Pinpoint the cell where the given text exists, returning its (X, Y) midpoint coordinate. 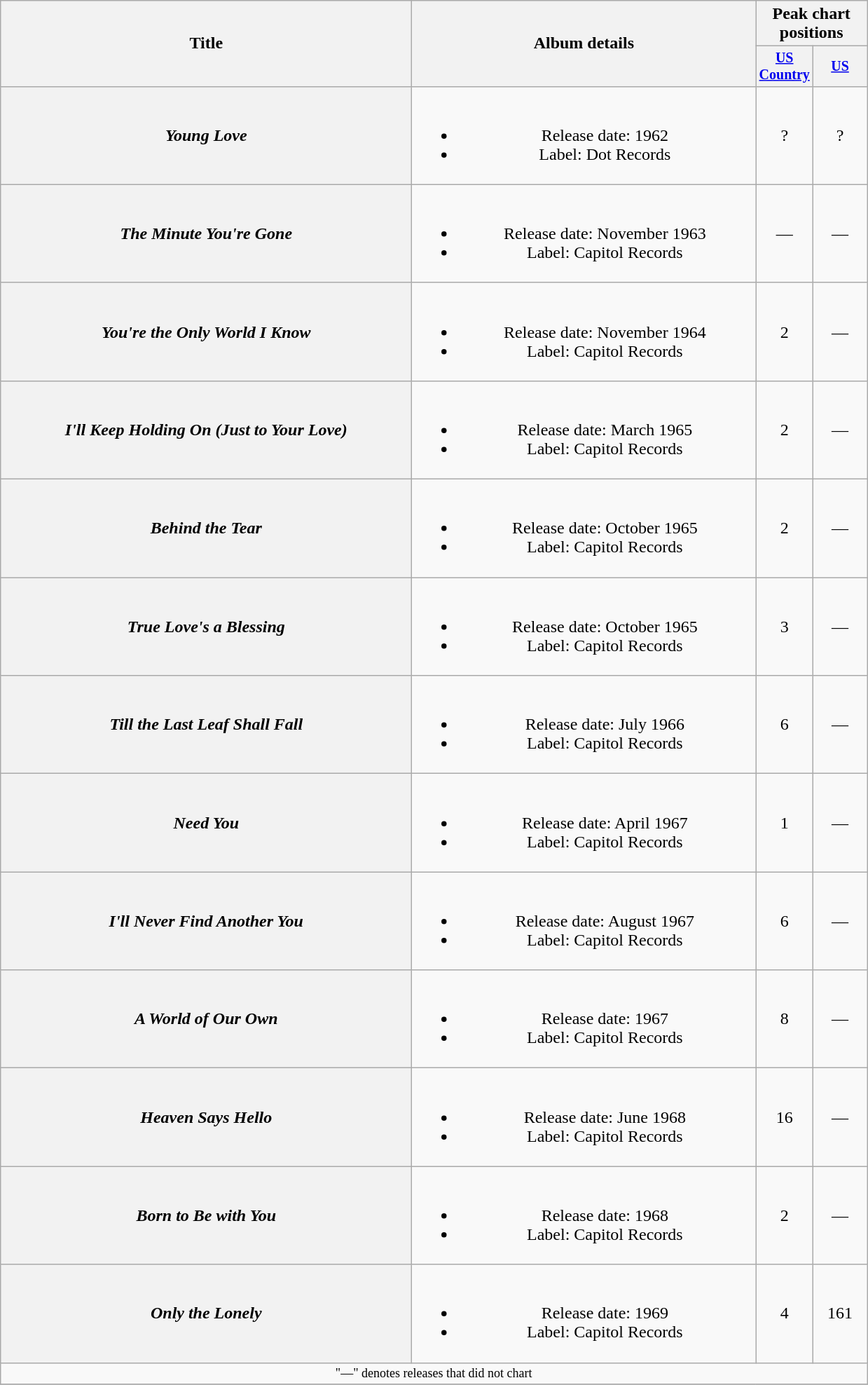
Release date: 1968Label: Capitol Records (584, 1215)
I'll Keep Holding On (Just to Your Love) (206, 430)
Release date: March 1965Label: Capitol Records (584, 430)
1 (785, 823)
True Love's a Blessing (206, 627)
"—" denotes releases that did not chart (434, 1374)
Release date: 1967Label: Capitol Records (584, 1019)
Born to Be with You (206, 1215)
Behind the Tear (206, 528)
Heaven Says Hello (206, 1117)
Release date: July 1966Label: Capitol Records (584, 725)
Release date: November 1964Label: Capitol Records (584, 332)
Young Love (206, 135)
Album details (584, 43)
A World of Our Own (206, 1019)
Release date: August 1967Label: Capitol Records (584, 921)
Release date: June 1968Label: Capitol Records (584, 1117)
Need You (206, 823)
Only the Lonely (206, 1314)
US (841, 66)
Release date: November 1963Label: Capitol Records (584, 233)
161 (841, 1314)
4 (785, 1314)
Release date: April 1967Label: Capitol Records (584, 823)
Till the Last Leaf Shall Fall (206, 725)
Release date: 1969Label: Capitol Records (584, 1314)
16 (785, 1117)
You're the Only World I Know (206, 332)
Title (206, 43)
Release date: 1962Label: Dot Records (584, 135)
The Minute You're Gone (206, 233)
3 (785, 627)
8 (785, 1019)
US Country (785, 66)
I'll Never Find Another You (206, 921)
Peak chartpositions (811, 24)
